Identify which cell holds the provided text, then report its (x, y) central coordinate. 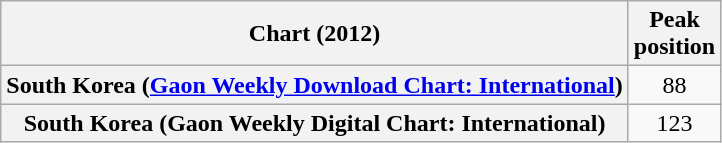
South Korea (Gaon Weekly Download Chart: International) (315, 85)
88 (674, 85)
South Korea (Gaon Weekly Digital Chart: International) (315, 123)
Chart (2012) (315, 34)
123 (674, 123)
Peakposition (674, 34)
